Search for the cell housing the specified text and yield its (X, Y) center coordinate. 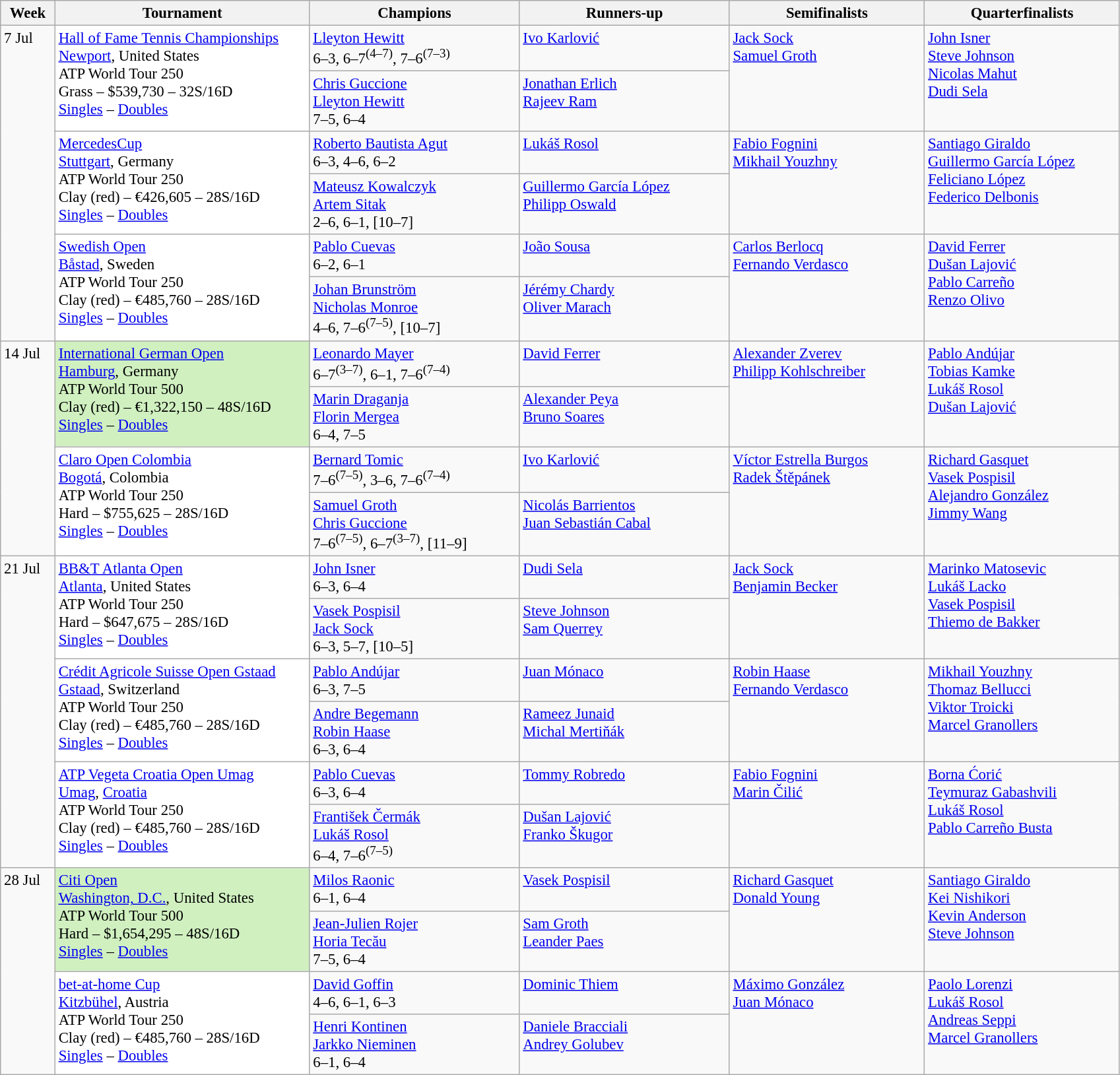
Milos Raonic6–1, 6–4 (414, 890)
International German Open Hamburg, GermanyATP World Tour 500Clay (red) – €1,322,150 – 48S/16DSingles – Doubles (182, 393)
28 Jul (28, 971)
Roberto Bautista Agut6–3, 4–6, 6–2 (414, 153)
Hall of Fame Tennis Championships Newport, United StatesATP World Tour 250Grass – $539,730 – 32S/16DSingles – Doubles (182, 79)
Víctor Estrella Burgos Radek Štěpánek (827, 502)
František Čermák Lukáš Rosol 6–4, 7–6(7–5) (414, 836)
Daniele Bracciali Andrey Golubev (624, 1044)
Juan Mónaco (624, 681)
Crédit Agricole Suisse Open Gstaad Gstaad, SwitzerlandATP World Tour 250Clay (red) – €485,760 – 28S/16DSingles – Doubles (182, 711)
Jonathan Erlich Rajeev Ram (624, 102)
Semifinalists (827, 13)
Steve Johnson Sam Querrey (624, 629)
Marinko Matosevic Lukáš Lacko Vasek Pospisil Thiemo de Bakker (1022, 607)
David Goffin4–6, 6–1, 6–3 (414, 993)
Máximo González Juan Mónaco (827, 1023)
Lukáš Rosol (624, 153)
21 Jul (28, 711)
7 Jul (28, 183)
Pablo Andújar6–3, 7–5 (414, 681)
Santiago Giraldo Kei Nishikori Kevin Anderson Steve Johnson (1022, 920)
Samuel Groth Chris Guccione7–6(7–5), 6–7(3–7), [11–9] (414, 524)
Alexander Peya Bruno Soares (624, 416)
MercedesCup Stuttgart, GermanyATP World Tour 250Clay (red) – €426,605 – 28S/16DSingles – Doubles (182, 183)
Pablo Andújar Tobias Kamke Lukáš Rosol Dušan Lajović (1022, 393)
Alexander Zverev Philipp Kohlschreiber (827, 393)
Tommy Robredo (624, 784)
Santiago Giraldo Guillermo García López Feliciano López Federico Delbonis (1022, 183)
David Ferrer (624, 363)
Richard Gasquet Vasek Pospisil Alejandro González Jimmy Wang (1022, 502)
Richard Gasquet Donald Young (827, 920)
Claro Open Colombia Bogotá, ColombiaATP World Tour 250Hard – $755,625 – 28S/16DSingles – Doubles (182, 502)
Swedish Open Båstad, SwedenATP World Tour 250Clay (red) – €485,760 – 28S/16DSingles – Doubles (182, 288)
Leonardo Mayer 6–7(3–7), 6–1, 7–6(7–4) (414, 363)
Jean-Julien Rojer Horia Tecău7–5, 6–4 (414, 941)
Robin Haase Fernando Verdasco (827, 711)
John Isner Steve Johnson Nicolas Mahut Dudi Sela (1022, 79)
Jack Sock Benjamin Becker (827, 607)
Fabio Fognini Marin Čilić (827, 816)
Citi Open Washington, D.C., United StatesATP World Tour 500Hard – $1,654,295 – 48S/16DSingles – Doubles (182, 920)
Dušan Lajović Franko Škugor (624, 836)
Marin Draganja Florin Mergea6–4, 7–5 (414, 416)
Henri Kontinen Jarkko Nieminen6–1, 6–4 (414, 1044)
Dominic Thiem (624, 993)
Lleyton Hewitt6–3, 6–7(4–7), 7–6(7–3) (414, 49)
14 Jul (28, 448)
Fabio Fognini Mikhail Youzhny (827, 183)
Guillermo García López Philipp Oswald (624, 205)
Johan Brunström Nicholas Monroe4–6, 7–6(7–5), [10–7] (414, 309)
Jérémy Chardy Oliver Marach (624, 309)
Tournament (182, 13)
Paolo Lorenzi Lukáš Rosol Andreas Seppi Marcel Granollers (1022, 1023)
Dudi Sela (624, 577)
Bernard Tomic7–6(7–5), 3–6, 7–6(7–4) (414, 470)
Sam Groth Leander Paes (624, 941)
Pablo Cuevas6–2, 6–1 (414, 256)
Pablo Cuevas6–3, 6–4 (414, 784)
Vasek Pospisil Jack Sock6–3, 5–7, [10–5] (414, 629)
Rameez Junaid Michal Mertiňák (624, 732)
Week (28, 13)
Andre Begemann Robin Haase 6–3, 6–4 (414, 732)
bet-at-home Cup Kitzbühel, AustriaATP World Tour 250Clay (red) – €485,760 – 28S/16D Singles – Doubles (182, 1023)
Vasek Pospisil (624, 890)
Mikhail Youzhny Thomaz Bellucci Viktor Troicki Marcel Granollers (1022, 711)
Nicolás Barrientos Juan Sebastián Cabal (624, 524)
Mateusz Kowalczyk Artem Sitak2–6, 6–1, [10–7] (414, 205)
João Sousa (624, 256)
Borna Ćorić Teymuraz Gabashvili Lukáš Rosol Pablo Carreño Busta (1022, 816)
Champions (414, 13)
Chris Guccione Lleyton Hewitt7–5, 6–4 (414, 102)
Runners-up (624, 13)
BB&T Atlanta Open Atlanta, United StatesATP World Tour 250Hard – $647,675 – 28S/16DSingles – Doubles (182, 607)
Jack Sock Samuel Groth (827, 79)
John Isner6–3, 6–4 (414, 577)
David Ferrer Dušan Lajović Pablo Carreño Renzo Olivo (1022, 288)
Carlos Berlocq Fernando Verdasco (827, 288)
ATP Vegeta Croatia Open Umag Umag, CroatiaATP World Tour 250Clay (red) – €485,760 – 28S/16DSingles – Doubles (182, 816)
Quarterfinalists (1022, 13)
